Scan for the cell matching the given text and deliver its [x, y] coordinate at center. 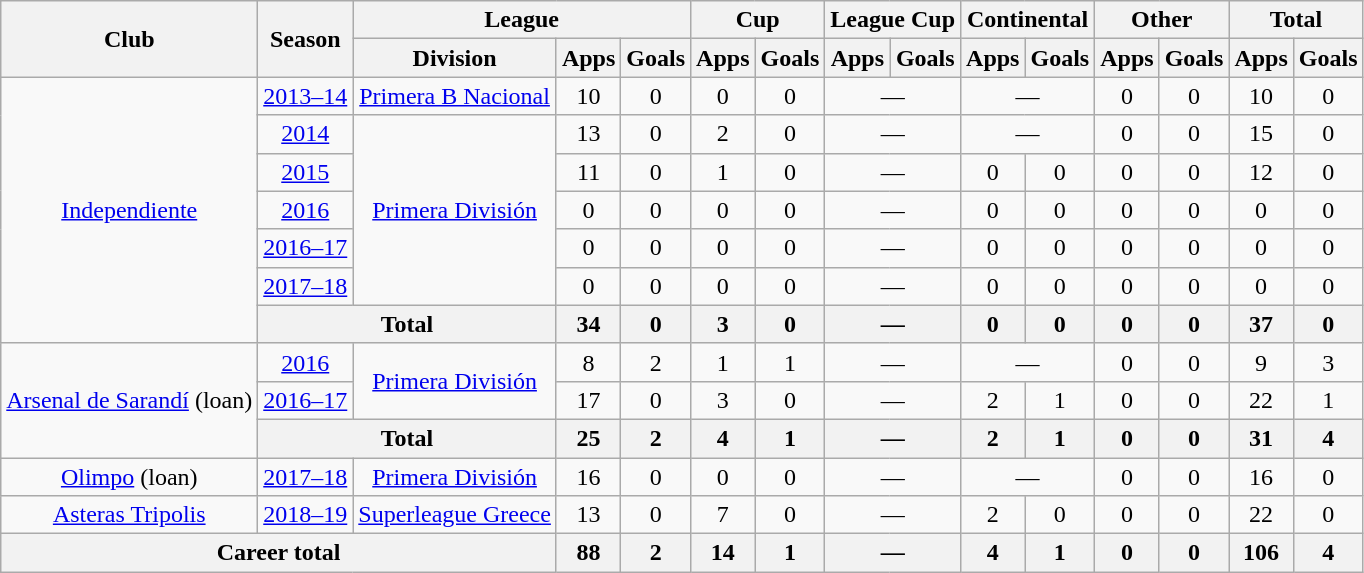
106 [1261, 553]
Season [306, 39]
Olimpo (loan) [130, 477]
Division [455, 58]
Career total [279, 553]
Independiente [130, 210]
Arsenal de Sarandí (loan) [130, 400]
14 [723, 553]
2013–14 [306, 96]
2018–19 [306, 515]
15 [1261, 134]
2015 [306, 172]
8 [588, 362]
Continental [1028, 20]
7 [723, 515]
League [522, 20]
Other [1162, 20]
37 [1261, 324]
9 [1261, 362]
Primera B Nacional [455, 96]
Superleague Greece [455, 515]
34 [588, 324]
Asteras Tripolis [130, 515]
31 [1261, 438]
League Cup [893, 20]
2014 [306, 134]
Club [130, 39]
17 [588, 400]
12 [1261, 172]
88 [588, 553]
Cup [758, 20]
11 [588, 172]
25 [588, 438]
